Detect which cell encompasses the target text, then output its (x, y) center coordinate. 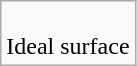
Ideal surface (68, 34)
